Capture the cell that displays the provided text and extract its (X, Y) central coordinate. 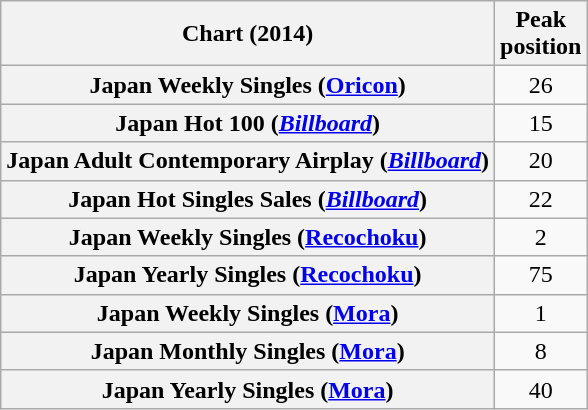
8 (541, 351)
Japan Weekly Singles (Mora) (248, 313)
40 (541, 389)
Japan Weekly Singles (Oricon) (248, 85)
20 (541, 161)
Japan Yearly Singles (Recochoku) (248, 275)
75 (541, 275)
22 (541, 199)
2 (541, 237)
Japan Adult Contemporary Airplay (Billboard) (248, 161)
Japan Hot Singles Sales (Billboard) (248, 199)
Chart (2014) (248, 34)
1 (541, 313)
Japan Weekly Singles (Recochoku) (248, 237)
Peakposition (541, 34)
Japan Monthly Singles (Mora) (248, 351)
15 (541, 123)
26 (541, 85)
Japan Hot 100 (Billboard) (248, 123)
Japan Yearly Singles (Mora) (248, 389)
